Return (X, Y) of the center of cell containing provided text 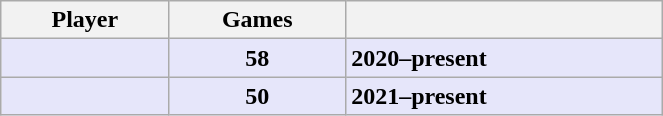
2021–present (504, 96)
58 (258, 58)
2020–present (504, 58)
Games (258, 20)
50 (258, 96)
Player (85, 20)
